Scan for the cell matching the given text and deliver its [x, y] coordinate at center. 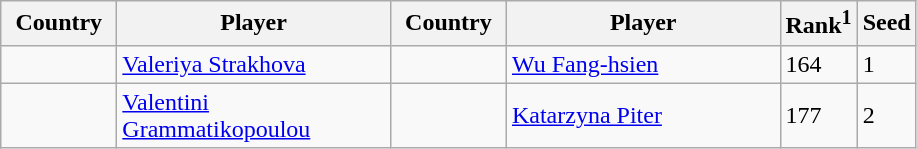
Valentini Grammatikopoulou [254, 116]
Seed [886, 24]
Katarzyna Piter [643, 116]
177 [818, 116]
Rank1 [818, 24]
164 [818, 64]
Wu Fang-hsien [643, 64]
1 [886, 64]
Valeriya Strakhova [254, 64]
2 [886, 116]
